Find where the given text appears and provide that cell's center as [x, y] coordinate. 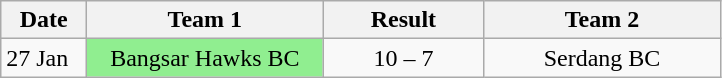
Serdang BC [602, 58]
27 Jan [44, 58]
Team 2 [602, 20]
Team 1 [205, 20]
Date [44, 20]
Bangsar Hawks BC [205, 58]
10 – 7 [404, 58]
Result [404, 20]
